Scan for the cell matching the given text and deliver its [X, Y] coordinate at center. 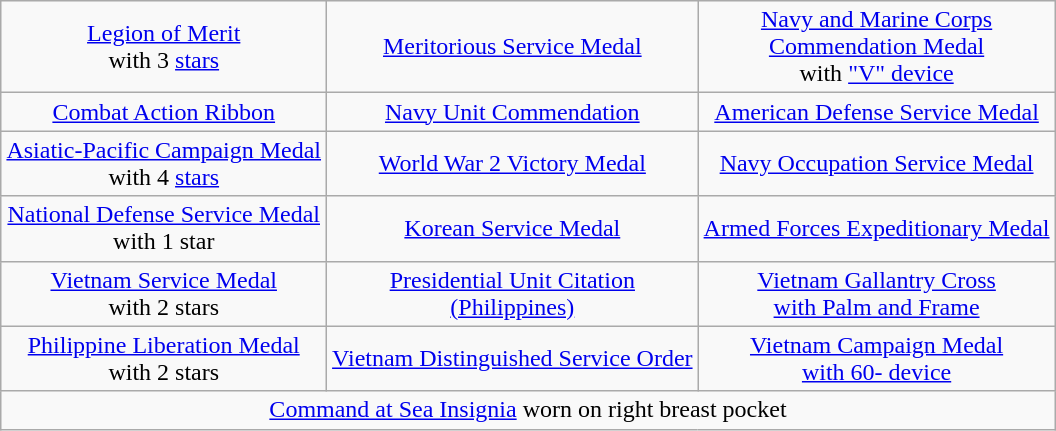
Presidential Unit Citation(Philippines) [513, 294]
World War 2 Victory Medal [513, 164]
Vietnam Gallantry Crosswith Palm and Frame [876, 294]
Navy Occupation Service Medal [876, 164]
Combat Action Ribbon [164, 112]
Asiatic-Pacific Campaign Medalwith 4 stars [164, 164]
Navy and Marine CorpsCommendation Medalwith "V" device [876, 47]
American Defense Service Medal [876, 112]
Navy Unit Commendation [513, 112]
Korean Service Medal [513, 228]
Meritorious Service Medal [513, 47]
Vietnam Campaign Medalwith 60- device [876, 358]
Armed Forces Expeditionary Medal [876, 228]
Vietnam Distinguished Service Order [513, 358]
Legion of Meritwith 3 stars [164, 47]
Philippine Liberation Medalwith 2 stars [164, 358]
Command at Sea Insignia worn on right breast pocket [528, 410]
Vietnam Service Medalwith 2 stars [164, 294]
National Defense Service Medalwith 1 star [164, 228]
